For the text-containing cell, return its midpoint in [X, Y] coordinate format. 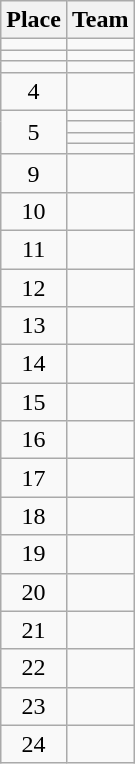
11 [34, 249]
20 [34, 592]
18 [34, 516]
23 [34, 706]
16 [34, 440]
Place [34, 20]
15 [34, 402]
5 [34, 132]
24 [34, 744]
22 [34, 668]
14 [34, 364]
19 [34, 554]
4 [34, 91]
13 [34, 326]
Team [100, 20]
21 [34, 630]
17 [34, 478]
9 [34, 173]
12 [34, 287]
10 [34, 211]
